Locate the cell with the specified text and output its (X, Y) center coordinate. 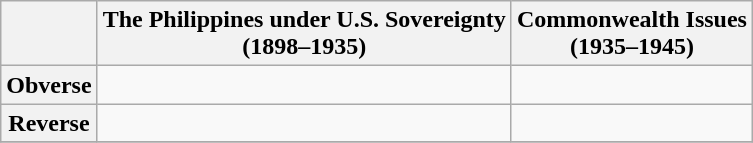
Reverse (49, 123)
Commonwealth Issues(1935–1945) (632, 34)
Obverse (49, 85)
The Philippines under U.S. Sovereignty(1898–1935) (304, 34)
